Detect which cell encompasses the target text, then output its [X, Y] center coordinate. 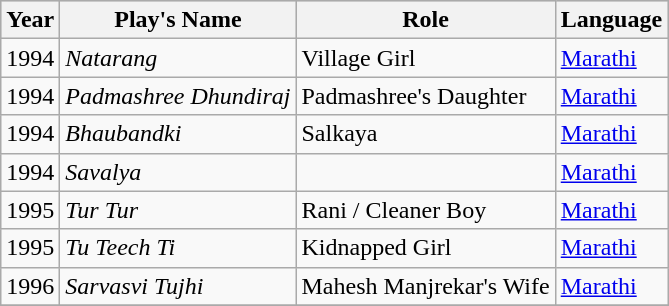
Savalya [178, 172]
Padmashree's Daughter [426, 96]
Tu Teech Ti [178, 248]
Tur Tur [178, 210]
Rani / Cleaner Boy [426, 210]
Padmashree Dhundiraj [178, 96]
Bhaubandki [178, 134]
Natarang [178, 58]
Sarvasvi Tujhi [178, 286]
1996 [30, 286]
Play's Name [178, 20]
Year [30, 20]
Kidnapped Girl [426, 248]
Role [426, 20]
Language [611, 20]
Village Girl [426, 58]
Salkaya [426, 134]
Mahesh Manjrekar's Wife [426, 286]
